Find where the given text appears and provide that cell's center as [X, Y] coordinate. 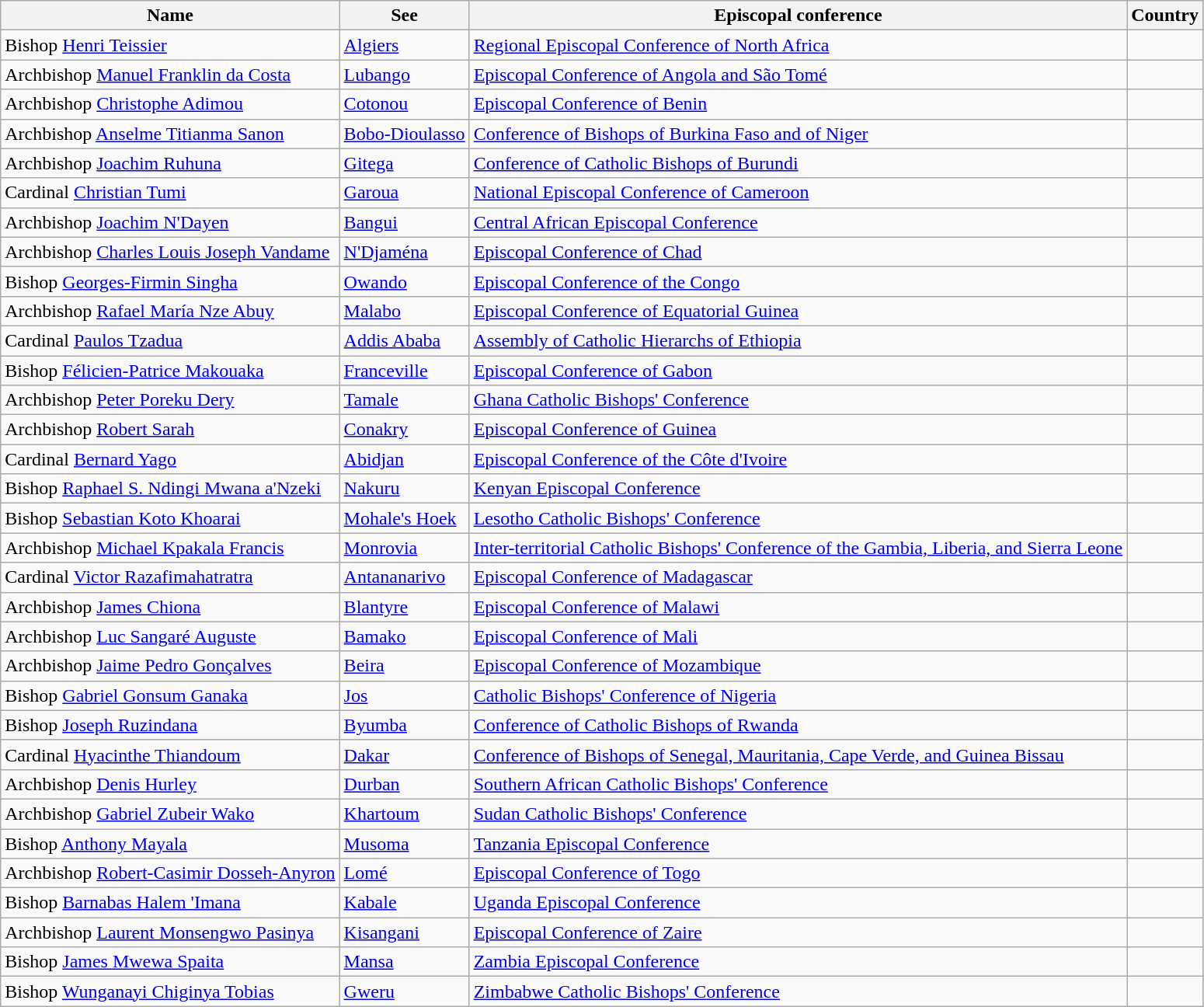
See [404, 16]
Conference of Bishops of Burkina Faso and of Niger [799, 134]
Archbishop Laurent Monsengwo Pasinya [170, 932]
Lesotho Catholic Bishops' Conference [799, 518]
Cardinal Christian Tumi [170, 193]
Owando [404, 281]
Archbishop Manuel Franklin da Costa [170, 75]
Inter-territorial Catholic Bishops' Conference of the Gambia, Liberia, and Sierra Leone [799, 548]
Abidjan [404, 459]
Bishop Félicien-Patrice Makouaka [170, 371]
Regional Episcopal Conference of North Africa [799, 45]
Name [170, 16]
Lubango [404, 75]
Tamale [404, 400]
Sudan Catholic Bishops' Conference [799, 814]
Episcopal Conference of Malawi [799, 607]
Archbishop Robert Sarah [170, 430]
Antananarivo [404, 577]
Episcopal Conference of Chad [799, 252]
Bishop Wunganayi Chiginya Tobias [170, 991]
Episcopal Conference of Gabon [799, 371]
Kisangani [404, 932]
Bishop Raphael S. Ndingi Mwana a'Nzeki [170, 489]
Blantyre [404, 607]
Garoua [404, 193]
Gitega [404, 163]
Assembly of Catholic Hierarchs of Ethiopia [799, 340]
Archbishop Denis Hurley [170, 784]
Southern African Catholic Bishops' Conference [799, 784]
Bamako [404, 636]
Archbishop Anselme Titianma Sanon [170, 134]
Franceville [404, 371]
Gweru [404, 991]
Cotonou [404, 104]
Episcopal Conference of the Congo [799, 281]
Kenyan Episcopal Conference [799, 489]
Uganda Episcopal Conference [799, 903]
Archbishop Gabriel Zubeir Wako [170, 814]
Conference of Bishops of Senegal, Mauritania, Cape Verde, and Guinea Bissau [799, 754]
Archbishop Christophe Adimou [170, 104]
Conakry [404, 430]
Episcopal Conference of Zaire [799, 932]
N'Djaména [404, 252]
Cardinal Bernard Yago [170, 459]
Musoma [404, 843]
Archbishop Michael Kpakala Francis [170, 548]
Khartoum [404, 814]
Malabo [404, 311]
Algiers [404, 45]
Conference of Catholic Bishops of Burundi [799, 163]
Mohale's Hoek [404, 518]
Bangui [404, 222]
Episcopal Conference of Mali [799, 636]
Nakuru [404, 489]
Addis Ababa [404, 340]
Dakar [404, 754]
Archbishop Robert-Casimir Dosseh-Anyron [170, 873]
National Episcopal Conference of Cameroon [799, 193]
Conference of Catholic Bishops of Rwanda [799, 725]
Central African Episcopal Conference [799, 222]
Bishop Anthony Mayala [170, 843]
Bishop Barnabas Halem 'Imana [170, 903]
Archbishop Joachim Ruhuna [170, 163]
Bishop James Mwewa Spaita [170, 962]
Episcopal Conference of Madagascar [799, 577]
Catholic Bishops' Conference of Nigeria [799, 695]
Bishop Gabriel Gonsum Ganaka [170, 695]
Bishop Henri Teissier [170, 45]
Cardinal Hyacinthe Thiandoum [170, 754]
Ghana Catholic Bishops' Conference [799, 400]
Bobo-Dioulasso [404, 134]
Archbishop Jaime Pedro Gonçalves [170, 666]
Archbishop James Chiona [170, 607]
Tanzania Episcopal Conference [799, 843]
Bishop Sebastian Koto Khoarai [170, 518]
Archbishop Luc Sangaré Auguste [170, 636]
Episcopal Conference of Guinea [799, 430]
Archbishop Joachim N'Dayen [170, 222]
Zimbabwe Catholic Bishops' Conference [799, 991]
Archbishop Charles Louis Joseph Vandame [170, 252]
Zambia Episcopal Conference [799, 962]
Archbishop Rafael María Nze Abuy [170, 311]
Bishop Georges-Firmin Singha [170, 281]
Monrovia [404, 548]
Episcopal Conference of Togo [799, 873]
Cardinal Paulos Tzadua [170, 340]
Episcopal Conference of Angola and São Tomé [799, 75]
Mansa [404, 962]
Byumba [404, 725]
Episcopal conference [799, 16]
Episcopal Conference of Equatorial Guinea [799, 311]
Archbishop Peter Poreku Dery [170, 400]
Episcopal Conference of Mozambique [799, 666]
Cardinal Victor Razafimahatratra [170, 577]
Episcopal Conference of Benin [799, 104]
Episcopal Conference of the Côte d'Ivoire [799, 459]
Jos [404, 695]
Beira [404, 666]
Bishop Joseph Ruzindana [170, 725]
Durban [404, 784]
Country [1165, 16]
Lomé [404, 873]
Kabale [404, 903]
